From the cell containing the given text, extract its center point as [X, Y] coordinate. 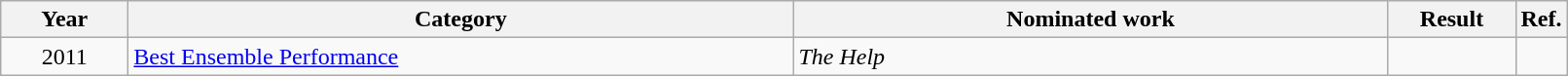
Year [64, 19]
Category [461, 19]
Ref. [1542, 19]
Result [1452, 19]
The Help [1090, 57]
2011 [64, 57]
Best Ensemble Performance [461, 57]
Nominated work [1090, 19]
